Locate the cell with the specified text and output its (X, Y) center coordinate. 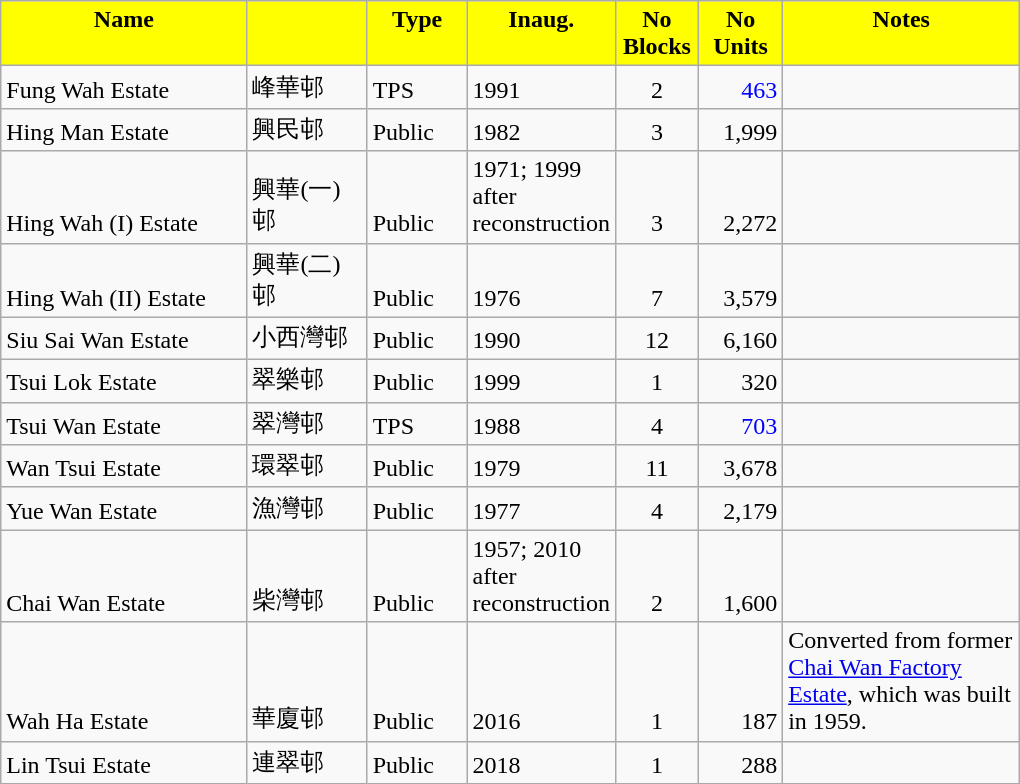
Hing Man Estate (124, 130)
6,160 (740, 338)
Wah Ha Estate (124, 682)
463 (740, 88)
288 (740, 762)
1957; 2010 after reconstruction (541, 576)
No Blocks (656, 34)
7 (656, 280)
3,579 (740, 280)
Name (124, 34)
187 (740, 682)
12 (656, 338)
Tsui Lok Estate (124, 382)
2,179 (740, 508)
華廈邨 (307, 682)
2016 (541, 682)
1976 (541, 280)
Fung Wah Estate (124, 88)
興華(二)邨 (307, 280)
Lin Tsui Estate (124, 762)
1971; 1999 after reconstruction (541, 197)
1999 (541, 382)
興華(一)邨 (307, 197)
2,272 (740, 197)
環翠邨 (307, 466)
Notes (902, 34)
Inaug. (541, 34)
2018 (541, 762)
1990 (541, 338)
Type (417, 34)
Tsui Wan Estate (124, 424)
1,600 (740, 576)
漁灣邨 (307, 508)
1991 (541, 88)
小西灣邨 (307, 338)
1988 (541, 424)
Wan Tsui Estate (124, 466)
320 (740, 382)
Siu Sai Wan Estate (124, 338)
興民邨 (307, 130)
峰華邨 (307, 88)
Hing Wah (I) Estate (124, 197)
Hing Wah (II) Estate (124, 280)
3,678 (740, 466)
Yue Wan Estate (124, 508)
No Units (740, 34)
1,999 (740, 130)
1982 (541, 130)
Converted from former Chai Wan Factory Estate, which was built in 1959. (902, 682)
柴灣邨 (307, 576)
1979 (541, 466)
翠樂邨 (307, 382)
1977 (541, 508)
703 (740, 424)
翠灣邨 (307, 424)
Chai Wan Estate (124, 576)
連翠邨 (307, 762)
11 (656, 466)
